Identify which cell holds the provided text, then report its [x, y] central coordinate. 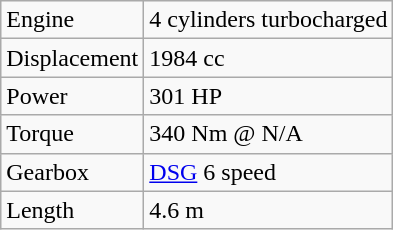
4.6 m [268, 210]
Displacement [72, 58]
Gearbox [72, 172]
4 cylinders turbocharged [268, 20]
340 Nm @ N/A [268, 134]
Power [72, 96]
DSG 6 speed [268, 172]
301 HP [268, 96]
Torque [72, 134]
Engine [72, 20]
Length [72, 210]
1984 cc [268, 58]
